Pinpoint the cell where the given text exists, returning its [X, Y] midpoint coordinate. 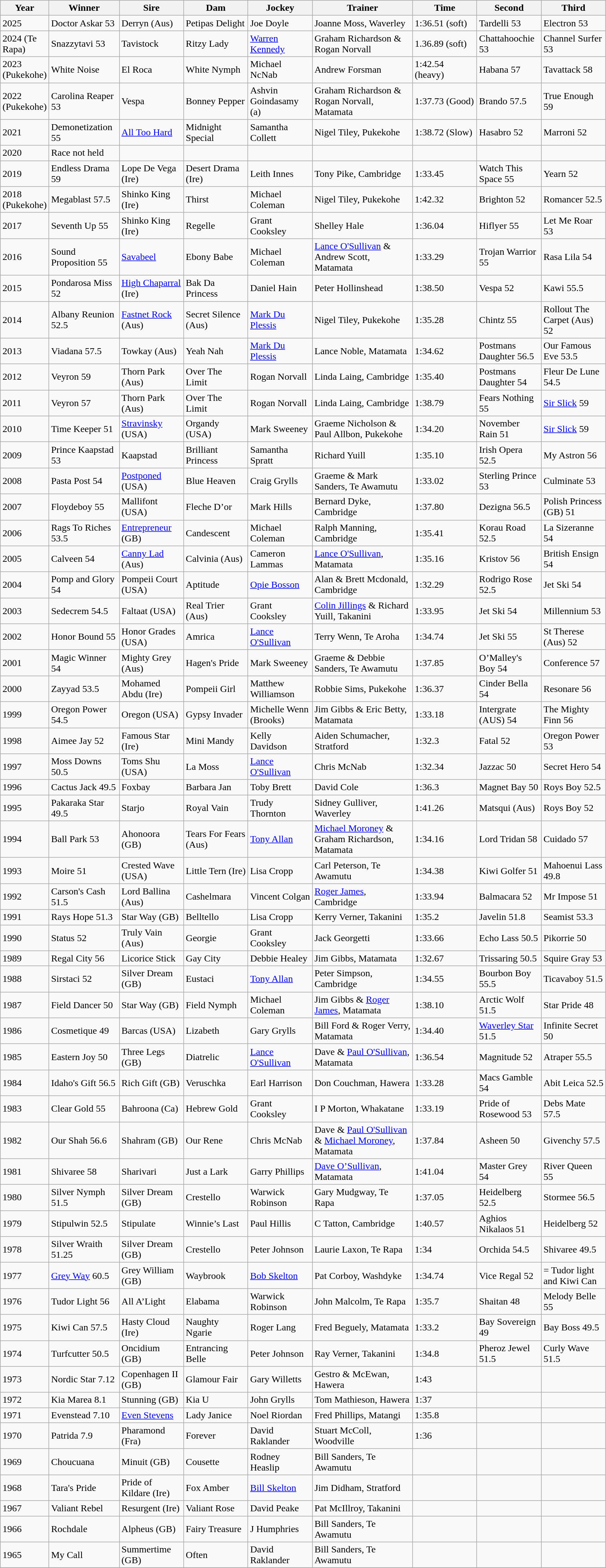
Oregon (USA) [152, 715]
Tavistock [152, 44]
Trojan Warrior 55 [509, 257]
1:36.04 [445, 225]
1980 [25, 1198]
1:33.2 [445, 1327]
1999 [25, 715]
Samantha Collett [280, 133]
1:33.02 [445, 481]
Tony Pike, Cambridge [363, 173]
Roys Boy 52.5 [574, 787]
Master Grey 54 [509, 1172]
Richard Yuill [363, 455]
Kerry Verner, Takanini [363, 917]
Silver Wraith 51.25 [84, 1250]
Hiflyer 55 [509, 225]
Fastnet Rock (Aus) [152, 319]
Honor Grades (USA) [152, 636]
Time [445, 8]
Sirstaci 52 [84, 979]
Shivaree 49.5 [574, 1250]
Rasa Lila 54 [574, 257]
Gary Willetts [280, 1379]
Entrancing Belle [216, 1354]
Gary Grylls [280, 1031]
Mini Mandy [216, 740]
Cousette [216, 1461]
1985 [25, 1057]
Alan & Brett Mcdonald, Cambridge [363, 585]
Kelly Davidson [280, 740]
1:36.54 [445, 1057]
Rays Hope 51.3 [84, 917]
Rags To Riches 53.5 [84, 533]
1993 [25, 870]
Shelley Hale [363, 225]
Ralph Manning, Cambridge [363, 533]
Seamist 53.3 [574, 917]
Balmacara 52 [509, 897]
Minuit (GB) [152, 1461]
Choucuana [84, 1461]
Silver Nymph 51.5 [84, 1198]
Jim Gibbs, Matamata [363, 958]
Tardelli 53 [509, 23]
Lance Noble, Matamata [363, 351]
1975 [25, 1327]
1991 [25, 917]
1:36.37 [445, 688]
1.36.89 (soft) [445, 44]
Fleche D’or [216, 507]
Eustaci [216, 979]
Honor Bound 55 [84, 636]
Millennium 53 [574, 611]
1981 [25, 1172]
Doctor Askar 53 [84, 23]
Marroni 52 [574, 133]
1986 [25, 1031]
My Astron 56 [574, 455]
1973 [25, 1379]
Valiant Rebel [84, 1508]
David Peake [280, 1508]
1:35.10 [445, 455]
Graeme & Debbie Sanders, Te Awamutu [363, 663]
1988 [25, 979]
Real Trier (Aus) [216, 611]
Bahroona (Ca) [152, 1108]
All Too Hard [152, 133]
1968 [25, 1488]
Trudy Thornton [280, 808]
Time Keeper 51 [84, 429]
1:33.94 [445, 897]
Licorice Stick [152, 958]
1:37.73 (Good) [445, 101]
Glamour Fair [216, 1379]
Moss Downs 50.5 [84, 767]
Alpheus (GB) [152, 1528]
Sidney Gulliver, Waverley [363, 808]
1:33.19 [445, 1108]
Endless Drama 59 [84, 173]
1:38.50 [445, 288]
1987 [25, 1005]
Dave O’Sullivan, Matamata [363, 1172]
Cuidado 57 [574, 839]
Kiwi Golfer 51 [509, 870]
Foxbay [152, 787]
Michelle Wenn (Brooks) [280, 715]
Sharivari [152, 1172]
Stormee 56.5 [574, 1198]
Asheen 50 [509, 1140]
Aptitude [216, 585]
Postmans Daughter 54 [509, 377]
Graeme Nicholson & Paul Allbon, Pukekohe [363, 429]
Ashvin Goindasamy (a) [280, 101]
High Chaparral (Ire) [152, 288]
1:33.28 [445, 1083]
1:38.79 [445, 403]
Terry Wenn, Te Aroha [363, 636]
Electron 53 [574, 23]
All A’Light [152, 1302]
Debs Mate 57.5 [574, 1108]
Carl Peterson, Te Awamutu [363, 870]
Evenstead 7.10 [84, 1415]
2019 [25, 173]
1967 [25, 1508]
1:34.38 [445, 870]
David Cole [363, 787]
Hebrew Gold [216, 1108]
Lord Tridan 58 [509, 839]
Jet Ski 55 [509, 636]
My Call [84, 1555]
Cosmetique 49 [84, 1031]
Fatal 52 [509, 740]
1972 [25, 1400]
= Tudor light and Kiwi Can [574, 1275]
1:35.41 [445, 533]
2010 [25, 429]
1:43 [445, 1379]
Kristov 56 [509, 559]
Romancer 52.5 [574, 200]
Ahonoora (GB) [152, 839]
Yeah Nah [216, 351]
St Therese (Aus) 52 [574, 636]
1990 [25, 938]
Pharamond (Fra) [152, 1436]
Lope De Vega (Ire) [152, 173]
Faltaat (USA) [152, 611]
Megablast 57.5 [84, 200]
Trissaring 50.5 [509, 958]
O’Malley's Boy 54 [509, 663]
Chattahoochie 53 [509, 44]
Opie Bosson [280, 585]
1:33.66 [445, 938]
1969 [25, 1461]
Oregon Power 54.5 [84, 715]
Pikorrie 50 [574, 938]
Veyron 59 [84, 377]
1:32.34 [445, 767]
Carson's Cash 51.5 [84, 897]
Hagen's Pride [216, 663]
Starjo [152, 808]
1:34.16 [445, 839]
Savabeel [152, 257]
Grey William (GB) [152, 1275]
Pompeii Court (USA) [152, 585]
Chintz 55 [509, 319]
Jazzac 50 [509, 767]
Noel Riordan [280, 1415]
Bonney Pepper [216, 101]
Colin Jillings & Richard Yuill, Takanini [363, 611]
Mark Hills [280, 507]
Fleur De Lune 54.5 [574, 377]
Dam [216, 8]
Often [216, 1555]
Calvinia (Aus) [216, 559]
Status 52 [84, 938]
Viadana 57.5 [84, 351]
2001 [25, 663]
Demonetization 55 [84, 133]
Ball Park 53 [84, 839]
Aimee Jay 52 [84, 740]
Earl Harrison [280, 1083]
Pat Corboy, Washdyke [363, 1275]
British Ensign 54 [574, 559]
Patrida 7.9 [84, 1436]
Jockey [280, 8]
1:37.84 [445, 1140]
Stipulate [152, 1223]
Irish Opera 52.5 [509, 455]
2013 [25, 351]
1:34.8 [445, 1354]
Forever [216, 1436]
2025 [25, 23]
Postponed (USA) [152, 481]
1977 [25, 1275]
Matthew Williamson [280, 688]
2014 [25, 319]
2004 [25, 585]
Turfcutter 50.5 [84, 1354]
Hasabro 52 [509, 133]
Conference 57 [574, 663]
2023 (Pukekohe) [25, 69]
Bak Da Princess [216, 288]
Derryn (Aus) [152, 23]
2017 [25, 225]
Just a Lark [216, 1172]
Melody Belle 55 [574, 1302]
Yearn 52 [574, 173]
Entrepreneur (GB) [152, 533]
Graham Richardson & Rogan Norvall, Matamata [363, 101]
Leith Innes [280, 173]
Elabama [216, 1302]
Copenhagen II (GB) [152, 1379]
1:37.80 [445, 507]
Sound Proposition 55 [84, 257]
Jim Gibbs & Eric Betty, Matamata [363, 715]
1983 [25, 1108]
1998 [25, 740]
Vespa [152, 101]
Roger James, Cambridge [363, 897]
Nordic Star 7.12 [84, 1379]
Barcas (USA) [152, 1031]
Brighton 52 [509, 200]
2006 [25, 533]
1966 [25, 1528]
Culminate 53 [574, 481]
Daniel Hain [280, 288]
November Rain 51 [509, 429]
1:36.3 [445, 787]
Snazzytavi 53 [84, 44]
2009 [25, 455]
1997 [25, 767]
1979 [25, 1223]
Field Nymph [216, 1005]
1978 [25, 1250]
Veruschka [216, 1083]
2020 [25, 153]
Bill Ford & Roger Verry, Matamata [363, 1031]
Laurie Laxon, Te Rapa [363, 1250]
Mahoenui Lass 49.8 [574, 870]
Year [25, 8]
2003 [25, 611]
Mighty Grey (Aus) [152, 663]
Kaapstad [152, 455]
Shaitan 48 [509, 1302]
True Enough 59 [574, 101]
Truly Vain (Aus) [152, 938]
Moire 51 [84, 870]
1:38.10 [445, 1005]
1:33.45 [445, 173]
Graham Richardson & Rogan Norvall [363, 44]
Vincent Colgan [280, 897]
1976 [25, 1302]
Dave & Paul O'Sullivan, Matamata [363, 1057]
1:35.16 [445, 559]
Trainer [363, 8]
Cameron Lammas [280, 559]
Lance O'Sullivan, Matamata [363, 559]
Postmans Daughter 56.5 [509, 351]
Aghios Nikalaos 51 [509, 1223]
Michael Moroney & Graham Richardson, Matamata [363, 839]
Kia U [216, 1400]
Bernard Dyke, Cambridge [363, 507]
Valiant Rose [216, 1508]
2002 [25, 636]
1:42.32 [445, 200]
Blue Heaven [216, 481]
Joe Doyle [280, 23]
1:40.57 [445, 1223]
Belltello [216, 917]
Idaho's Gift 56.5 [84, 1083]
1984 [25, 1083]
1:35.7 [445, 1302]
Crested Wave (USA) [152, 870]
Gary Mudgway, Te Rapa [363, 1198]
Royal Vain [216, 808]
Peter Simpson, Cambridge [363, 979]
Vice Regal 52 [509, 1275]
Givenchy 57.5 [574, 1140]
Gypsy Invader [216, 715]
Resurgent (Ire) [152, 1508]
2011 [25, 403]
Kia Marea 8.1 [84, 1400]
Aiden Schumacher, Stratford [363, 740]
2007 [25, 507]
1:42.54 (heavy) [445, 69]
Magnet Bay 50 [509, 787]
Mallifont (USA) [152, 507]
1:37.85 [445, 663]
Our Shah 56.6 [84, 1140]
Lance O'Sullivan & Andrew Scott, Matamata [363, 257]
Winner [84, 8]
Candescent [216, 533]
Little Tern (Ire) [216, 870]
Ritzy Lady [216, 44]
Amrica [216, 636]
Resonare 56 [574, 688]
Tavattack 58 [574, 69]
Ray Verner, Takanini [363, 1354]
1982 [25, 1140]
Floydeboy 55 [84, 507]
Midnight Special [216, 133]
Don Couchman, Hawera [363, 1083]
Gay City [216, 958]
1:36.51 (soft) [445, 23]
Thirst [216, 200]
2005 [25, 559]
1:35.28 [445, 319]
Pondarosa Miss 52 [84, 288]
Garry Phillips [280, 1172]
Waybrook [216, 1275]
Roger Lang [280, 1327]
Fairy Treasure [216, 1528]
Jim Gibbs & Roger James, Matamata [363, 1005]
Sedecrem 54.5 [84, 611]
White Noise [84, 69]
1:34 [445, 1250]
Grey Way 60.5 [84, 1275]
Our Rene [216, 1140]
Winnie’s Last [216, 1223]
Field Dancer 50 [84, 1005]
Graeme & Mark Sanders, Te Awamutu [363, 481]
Heidelberg 52 [574, 1223]
Tara's Pride [84, 1488]
1974 [25, 1354]
Bay Sovereign 49 [509, 1327]
Bill Skelton [280, 1488]
Samantha Spratt [280, 455]
Pride of Kildare (Ire) [152, 1488]
Kiwi Can 57.5 [84, 1327]
Desert Drama (Ire) [216, 173]
Eastern Joy 50 [84, 1057]
Watch This Space 55 [509, 173]
Second [509, 8]
Organdy (USA) [216, 429]
Pheroz Jewel 51.5 [509, 1354]
Seventh Up 55 [84, 225]
1989 [25, 958]
Sire [152, 8]
Race not held [84, 153]
Rodrigo Rose 52.5 [509, 585]
Arctic Wolf 51.5 [509, 1005]
Jim Didham, Stratford [363, 1488]
Vespa 52 [509, 288]
Habana 57 [509, 69]
1:32.29 [445, 585]
Infinite Secret 50 [574, 1031]
Abit Leica 52.5 [574, 1083]
1:41.04 [445, 1172]
Atraper 55.5 [574, 1057]
Lord Ballina (Aus) [152, 897]
Rodney Heaslip [280, 1461]
Let Me Roar 53 [574, 225]
1:34.62 [445, 351]
Stipulwin 52.5 [84, 1223]
Matsqui (Aus) [509, 808]
Macs Gamble 54 [509, 1083]
Mohamed Abdu (Ire) [152, 688]
2018 (Pukekohe) [25, 200]
Stuart McColl, Woodville [363, 1436]
1:35.8 [445, 1415]
Three Legs (GB) [152, 1057]
Canny Lad (Aus) [152, 559]
Pride of Rosewood 53 [509, 1108]
Cactus Jack 49.5 [84, 787]
Barbara Jan [216, 787]
Squire Gray 53 [574, 958]
Rochdale [84, 1528]
La Sizeranne 54 [574, 533]
Star Pride 48 [574, 1005]
Korau Road 52.5 [509, 533]
Peter Hollinshead [363, 288]
Secret Silence (Aus) [216, 319]
Prince Kaapstad 53 [84, 455]
Carolina Reaper 53 [84, 101]
Channel Surfer 53 [574, 44]
Regelle [216, 225]
Pomp and Glory 54 [84, 585]
John Malcolm, Te Rapa [363, 1302]
2000 [25, 688]
1:33.29 [445, 257]
Even Stevens [152, 1415]
Pat McIllroy, Takanini [363, 1508]
2008 [25, 481]
Heidelberg 52.5 [509, 1198]
J Humphries [280, 1528]
Tears For Fears (Aus) [216, 839]
1992 [25, 897]
Michael NcNab [280, 69]
Stunning (GB) [152, 1400]
1:37 [445, 1400]
Pasta Post 54 [84, 481]
Bay Boss 49.5 [574, 1327]
1:36 [445, 1436]
Pakaraka Star 49.5 [84, 808]
1:35.2 [445, 917]
La Moss [216, 767]
Diatrelic [216, 1057]
Brando 57.5 [509, 101]
Naughty Ngarie [216, 1327]
1971 [25, 1415]
1994 [25, 839]
Magnitude 52 [509, 1057]
Magic Winner 54 [84, 663]
2022 (Pukekohe) [25, 101]
Kawi 55.5 [574, 288]
Fox Amber [216, 1488]
Curly Wave 51.5 [574, 1354]
Albany Reunion 52.5 [84, 319]
Secret Hero 54 [574, 767]
Regal City 56 [84, 958]
Calveen 54 [84, 559]
Debbie Healey [280, 958]
1:34.20 [445, 429]
River Queen 55 [574, 1172]
1:35.40 [445, 377]
Cinder Bella 54 [509, 688]
Shahram (GB) [152, 1140]
2024 (Te Rapa) [25, 44]
The Mighty Finn 56 [574, 715]
2012 [25, 377]
Fears Nothing 55 [509, 403]
1995 [25, 808]
Paul Hillis [280, 1223]
Petipas Delight [216, 23]
Hasty Cloud (Ire) [152, 1327]
Javelin 51.8 [509, 917]
Toms Shu (USA) [152, 767]
I P Morton, Whakatane [363, 1108]
Orchida 54.5 [509, 1250]
1:33.95 [445, 611]
Joanne Moss, Waverley [363, 23]
Oregon Power 53 [574, 740]
1:38.72 (Slow) [445, 133]
Pompeii Girl [216, 688]
Stravinsky (USA) [152, 429]
1996 [25, 787]
Toby Brett [280, 787]
Brilliant Princess [216, 455]
Intergrate (AUS) 54 [509, 715]
Bourbon Boy 55.5 [509, 979]
Clear Gold 55 [84, 1108]
Dave & Paul O'Sullivan & Michael Moroney, Matamata [363, 1140]
2021 [25, 133]
1:34.55 [445, 979]
Cashelmara [216, 897]
Craig Grylls [280, 481]
Rollout The Carpet (Aus) 52 [574, 319]
1:32.67 [445, 958]
Ebony Babe [216, 257]
1:41.26 [445, 808]
Towkay (Aus) [152, 351]
Oncidium (GB) [152, 1354]
Third [574, 8]
1965 [25, 1555]
Jack Georgetti [363, 938]
Bob Skelton [280, 1275]
1:33.18 [445, 715]
El Roca [152, 69]
Robbie Sims, Pukekohe [363, 688]
Famous Star (Ire) [152, 740]
Tom Mathieson, Hawera [363, 1400]
Lady Janice [216, 1415]
Andrew Forsman [363, 69]
2016 [25, 257]
C Tatton, Cambridge [363, 1223]
Lizabeth [216, 1031]
1:37.05 [445, 1198]
Our Famous Eve 53.5 [574, 351]
White Nymph [216, 69]
Zayyad 53.5 [84, 688]
Veyron 57 [84, 403]
Rich Gift (GB) [152, 1083]
Polish Princess (GB) 51 [574, 507]
Mr Impose 51 [574, 897]
Fred Phillips, Matangi [363, 1415]
John Grylls [280, 1400]
Shivaree 58 [84, 1172]
Waverley Star 51.5 [509, 1031]
Ticavaboy 51.5 [574, 979]
1:34.40 [445, 1031]
Fred Beguely, Matamata [363, 1327]
Summertime (GB) [152, 1555]
Warren Kennedy [280, 44]
Dezigna 56.5 [509, 507]
Tudor Light 56 [84, 1302]
Roys Boy 52 [574, 808]
1970 [25, 1436]
Georgie [216, 938]
Echo Lass 50.5 [509, 938]
1:32.3 [445, 740]
2015 [25, 288]
Sterling Prince 53 [509, 481]
Gestro & McEwan, Hawera [363, 1379]
